Identify which cell holds the provided text, then report its (X, Y) central coordinate. 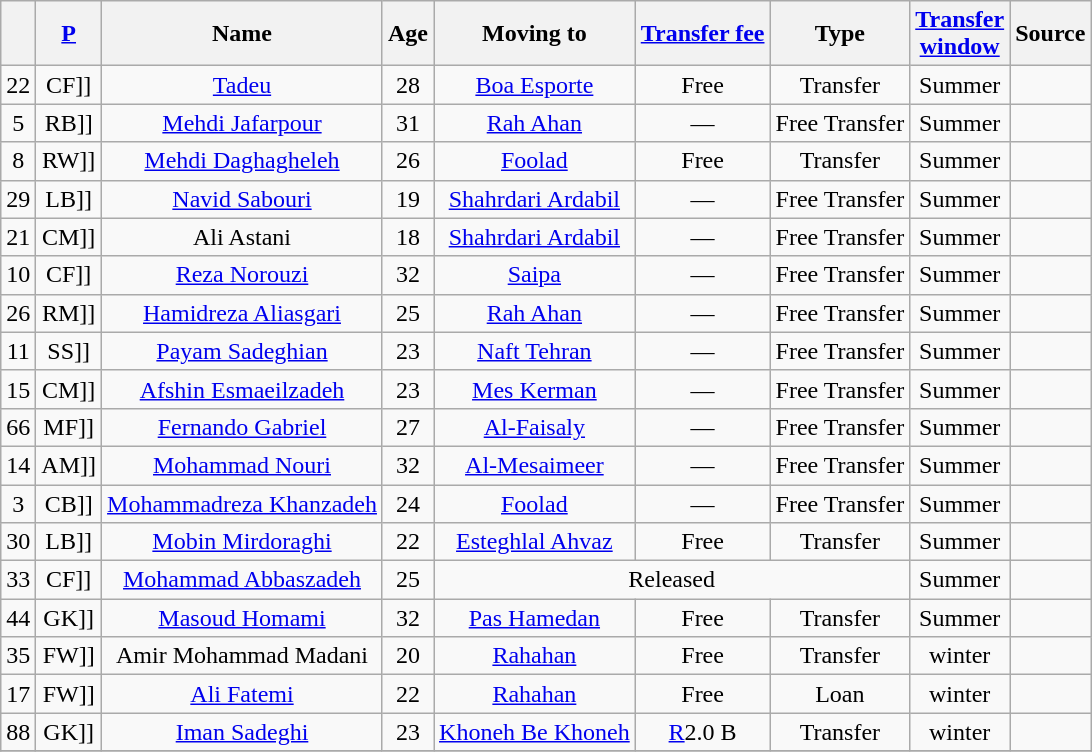
11 (18, 351)
Naft Tehran (535, 351)
Ali Astani (242, 237)
Mohammad Nouri (242, 465)
27 (408, 427)
19 (408, 199)
CB]] (69, 503)
P (69, 34)
15 (18, 389)
Reza Norouzi (242, 275)
MF]] (69, 427)
30 (18, 542)
44 (18, 618)
8 (18, 161)
33 (18, 580)
RW]] (69, 161)
5 (18, 123)
RM]] (69, 313)
Esteghlal Ahvaz (535, 542)
Mobin Mirdoraghi (242, 542)
66 (18, 427)
Fernando Gabriel (242, 427)
Navid Sabouri (242, 199)
Loan (840, 694)
Mehdi Daghagheleh (242, 161)
28 (408, 85)
Mes Kerman (535, 389)
Tadeu (242, 85)
Name (242, 34)
Boa Esporte (535, 85)
Hamidreza Aliasgari (242, 313)
R2.0 B (702, 732)
Transfer fee (702, 34)
Saipa (535, 275)
Afshin Esmaeilzadeh (242, 389)
20 (408, 656)
Type (840, 34)
RB]] (69, 123)
Transferwindow (960, 34)
18 (408, 237)
35 (18, 656)
Mehdi Jafarpour (242, 123)
Iman Sadeghi (242, 732)
3 (18, 503)
29 (18, 199)
Pas Hamedan (535, 618)
88 (18, 732)
31 (408, 123)
17 (18, 694)
14 (18, 465)
Moving to (535, 34)
Amir Mohammad Madani (242, 656)
10 (18, 275)
Al-Faisaly (535, 427)
21 (18, 237)
Source (1050, 34)
Al-Mesaimeer (535, 465)
24 (408, 503)
Age (408, 34)
Mohammad Abbaszadeh (242, 580)
Released (672, 580)
Khoneh Be Khoneh (535, 732)
AM]] (69, 465)
Masoud Homami (242, 618)
Payam Sadeghian (242, 351)
Ali Fatemi (242, 694)
Mohammadreza Khanzadeh (242, 503)
SS]] (69, 351)
